Pinpoint the cell where the given text exists, returning its [X, Y] midpoint coordinate. 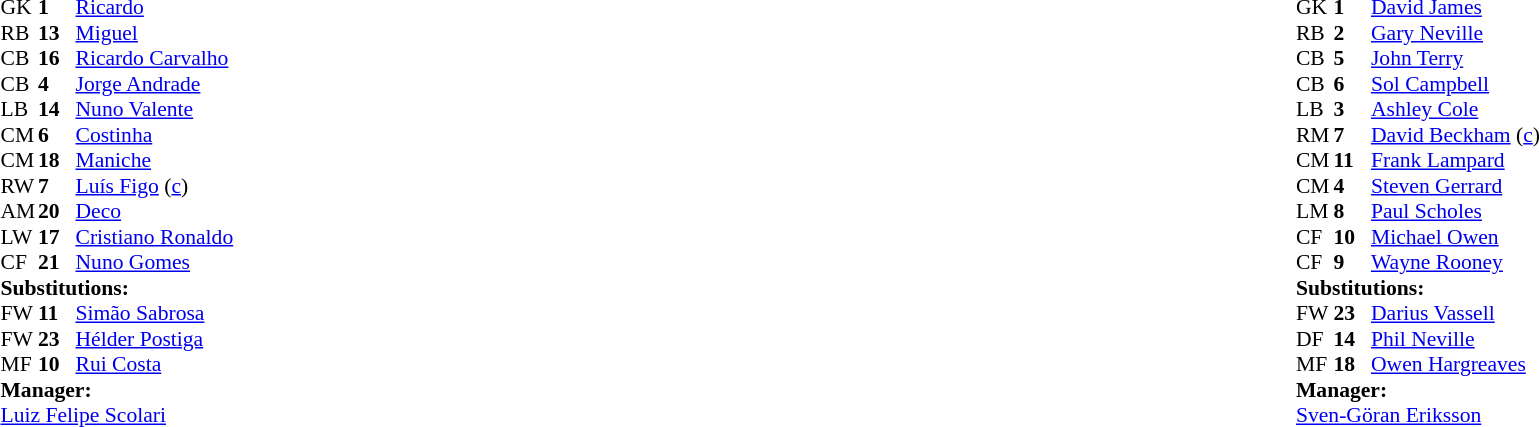
9 [1352, 263]
Substitutions: [116, 288]
Luís Figo (c) [155, 186]
Manager: [116, 390]
RM [1315, 135]
Maniche [155, 161]
20 [57, 211]
Miguel [155, 33]
17 [57, 237]
5 [1352, 59]
Ricardo Carvalho [155, 59]
LM [1315, 211]
Nuno Valente [155, 109]
13 [57, 33]
Jorge Andrade [155, 84]
16 [57, 59]
Costinha [155, 135]
LW [19, 237]
8 [1352, 211]
Hélder Postiga [155, 339]
Simão Sabrosa [155, 313]
Cristiano Ronaldo [155, 237]
AM [19, 211]
DF [1315, 339]
21 [57, 263]
2 [1352, 33]
Nuno Gomes [155, 263]
Deco [155, 211]
3 [1352, 109]
Rui Costa [155, 365]
RW [19, 186]
